Identify which cell holds the provided text, then report its (x, y) central coordinate. 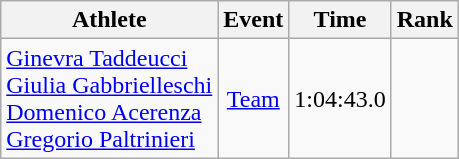
Time (340, 20)
Team (254, 98)
Event (254, 20)
1:04:43.0 (340, 98)
Athlete (110, 20)
Rank (424, 20)
Ginevra TaddeucciGiulia GabbrielleschiDomenico AcerenzaGregorio Paltrinieri (110, 98)
